Extract the (x, y) coordinate from the center of the cell holding the provided text.  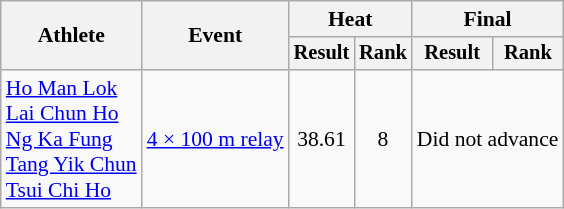
Did not advance (488, 139)
38.61 (322, 139)
Event (216, 36)
4 × 100 m relay (216, 139)
Ho Man LokLai Chun HoNg Ka FungTang Yik ChunTsui Chi Ho (72, 139)
8 (383, 139)
Heat (350, 19)
Final (488, 19)
Athlete (72, 36)
